Locate the cell with the specified text and output its [X, Y] center coordinate. 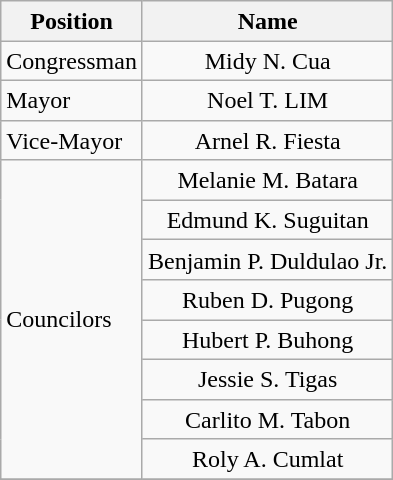
Edmund K. Suguitan [267, 220]
Midy N. Cua [267, 61]
Hubert P. Buhong [267, 340]
Position [72, 21]
Vice-Mayor [72, 140]
Mayor [72, 100]
Arnel R. Fiesta [267, 140]
Benjamin P. Duldulao Jr. [267, 260]
Jessie S. Tigas [267, 379]
Roly A. Cumlat [267, 459]
Name [267, 21]
Melanie M. Batara [267, 180]
Noel T. LIM [267, 100]
Carlito M. Tabon [267, 419]
Councilors [72, 320]
Ruben D. Pugong [267, 300]
Congressman [72, 61]
